Capture the cell that displays the provided text and extract its [X, Y] central coordinate. 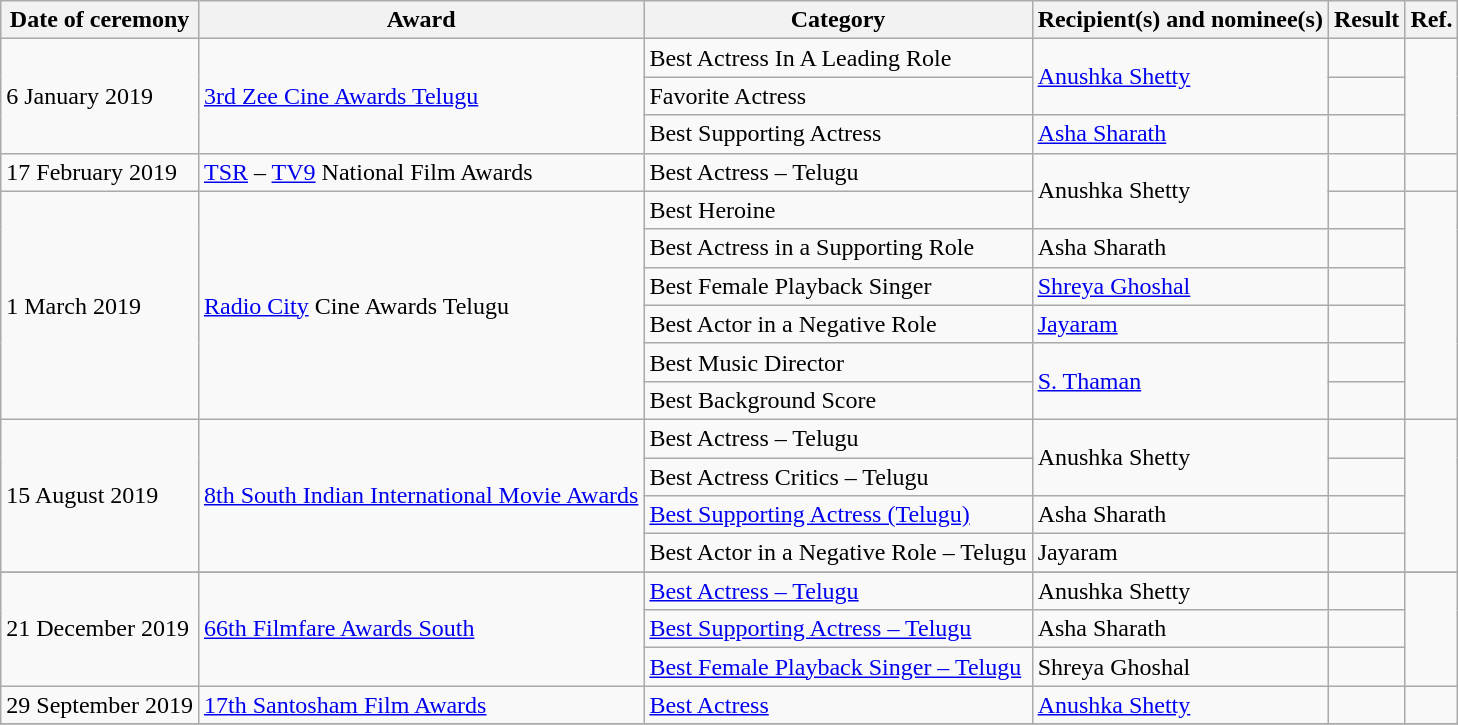
Favorite Actress [838, 96]
Best Supporting Actress (Telugu) [838, 515]
S. Thaman [1180, 381]
Best Actress In A Leading Role [838, 58]
Award [420, 20]
Best Supporting Actress – Telugu [838, 629]
Best Actress in a Supporting Role [838, 248]
21 December 2019 [100, 629]
Radio City Cine Awards Telugu [420, 305]
Date of ceremony [100, 20]
17 February 2019 [100, 172]
Recipient(s) and nominee(s) [1180, 20]
Best Music Director [838, 362]
Best Background Score [838, 400]
Ref. [1432, 20]
Best Supporting Actress [838, 134]
66th Filmfare Awards South [420, 629]
15 August 2019 [100, 495]
TSR – TV9 National Film Awards [420, 172]
17th Santosham Film Awards [420, 705]
Best Female Playback Singer [838, 286]
Best Actress Critics – Telugu [838, 477]
1 March 2019 [100, 305]
3rd Zee Cine Awards Telugu [420, 96]
Best Actress [838, 705]
Best Female Playback Singer – Telugu [838, 667]
6 January 2019 [100, 96]
Result [1366, 20]
Best Actor in a Negative Role [838, 324]
8th South Indian International Movie Awards [420, 495]
Best Actor in a Negative Role – Telugu [838, 553]
29 September 2019 [100, 705]
Best Heroine [838, 210]
Category [838, 20]
